Detect which cell encompasses the target text, then output its [X, Y] center coordinate. 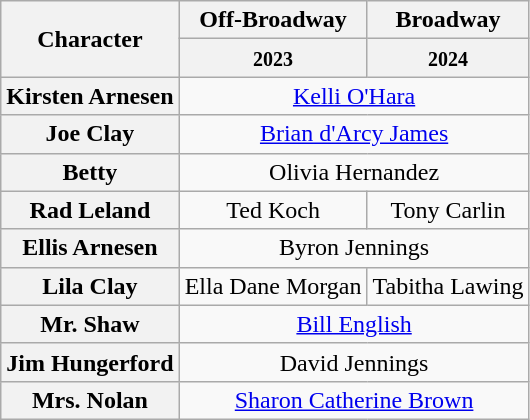
2024 [448, 58]
Betty [90, 172]
Bill English [354, 324]
Ted Koch [273, 210]
Olivia Hernandez [354, 172]
Jim Hungerford [90, 362]
Character [90, 39]
2023 [273, 58]
Joe Clay [90, 134]
Mrs. Nolan [90, 400]
Kirsten Arnesen [90, 96]
Off-Broadway [273, 20]
Broadway [448, 20]
Byron Jennings [354, 248]
Ella Dane Morgan [273, 286]
David Jennings [354, 362]
Rad Leland [90, 210]
Tony Carlin [448, 210]
Lila Clay [90, 286]
Mr. Shaw [90, 324]
Kelli O'Hara [354, 96]
Ellis Arnesen [90, 248]
Tabitha Lawing [448, 286]
Sharon Catherine Brown [354, 400]
Brian d'Arcy James [354, 134]
